Output the (X, Y) coordinate of the center of the cell containing the given text.  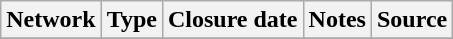
Closure date (232, 20)
Type (132, 20)
Source (412, 20)
Network (51, 20)
Notes (337, 20)
